Return the [X, Y] coordinate for the center point of the cell that contains the specified text.  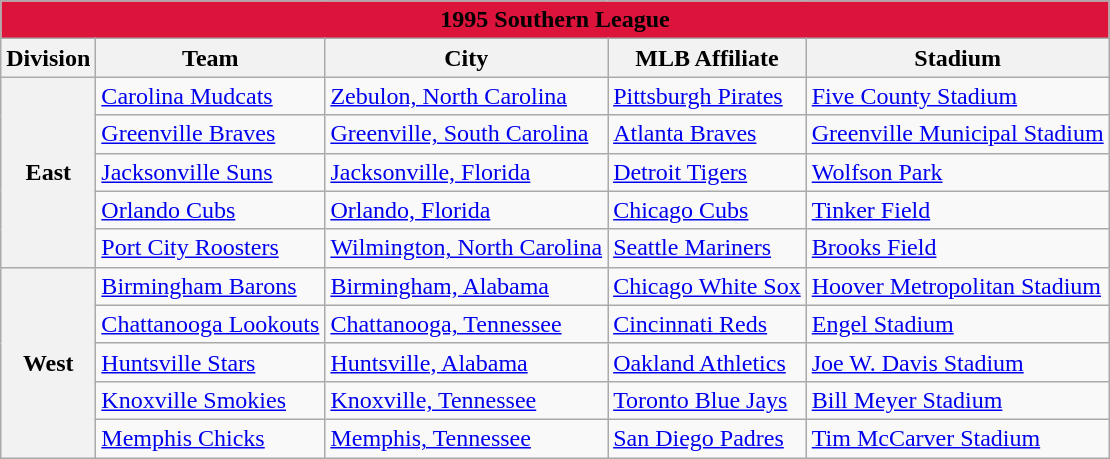
Team [210, 58]
City [466, 58]
East [48, 172]
Hoover Metropolitan Stadium [958, 286]
Seattle Mariners [708, 248]
Brooks Field [958, 248]
Five County Stadium [958, 96]
Orlando Cubs [210, 210]
San Diego Padres [708, 438]
Toronto Blue Jays [708, 400]
Cincinnati Reds [708, 324]
Pittsburgh Pirates [708, 96]
Oakland Athletics [708, 362]
Memphis Chicks [210, 438]
Orlando, Florida [466, 210]
Chattanooga, Tennessee [466, 324]
Atlanta Braves [708, 134]
Port City Roosters [210, 248]
Greenville Municipal Stadium [958, 134]
Chattanooga Lookouts [210, 324]
Engel Stadium [958, 324]
Wolfson Park [958, 172]
Greenville Braves [210, 134]
Chicago White Sox [708, 286]
Zebulon, North Carolina [466, 96]
Carolina Mudcats [210, 96]
Greenville, South Carolina [466, 134]
Birmingham, Alabama [466, 286]
Knoxville Smokies [210, 400]
Jacksonville, Florida [466, 172]
Knoxville, Tennessee [466, 400]
West [48, 362]
Tinker Field [958, 210]
1995 Southern League [555, 20]
Stadium [958, 58]
Huntsville, Alabama [466, 362]
Detroit Tigers [708, 172]
Birmingham Barons [210, 286]
Tim McCarver Stadium [958, 438]
MLB Affiliate [708, 58]
Wilmington, North Carolina [466, 248]
Joe W. Davis Stadium [958, 362]
Memphis, Tennessee [466, 438]
Chicago Cubs [708, 210]
Bill Meyer Stadium [958, 400]
Jacksonville Suns [210, 172]
Huntsville Stars [210, 362]
Division [48, 58]
